Pinpoint the cell where the given text exists, returning its [X, Y] midpoint coordinate. 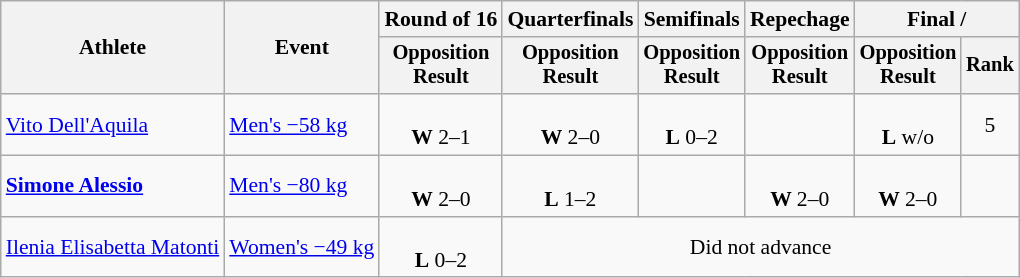
Vito Dell'Aquila [113, 124]
Women's −49 kg [302, 248]
Men's −58 kg [302, 124]
Ilenia Elisabetta Matonti [113, 248]
Semifinals [692, 19]
Rank [990, 66]
Athlete [113, 48]
Did not advance [760, 248]
Final / [937, 19]
Men's −80 kg [302, 186]
Repechage [800, 19]
5 [990, 124]
Round of 16 [440, 19]
L 1–2 [570, 186]
L w/o [908, 124]
Simone Alessio [113, 186]
Event [302, 48]
W 2–1 [440, 124]
Quarterfinals [570, 19]
